Provide the [x, y] coordinate of the cell's center where the given text is located.  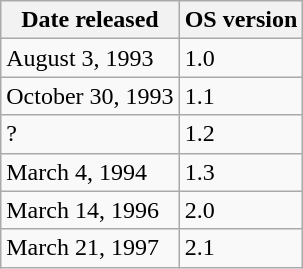
March 4, 1994 [90, 172]
October 30, 1993 [90, 96]
March 21, 1997 [90, 248]
1.0 [241, 58]
1.2 [241, 134]
August 3, 1993 [90, 58]
Date released [90, 20]
? [90, 134]
March 14, 1996 [90, 210]
OS version [241, 20]
2.1 [241, 248]
2.0 [241, 210]
1.1 [241, 96]
1.3 [241, 172]
